Return the (x, y) coordinate for the center point of the cell that contains the specified text.  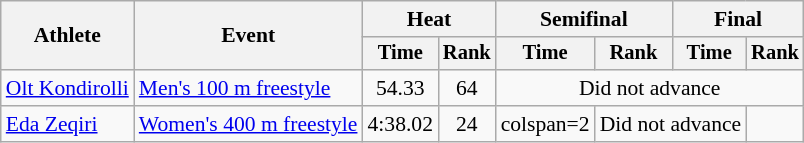
Men's 100 m freestyle (248, 88)
Semifinal (584, 19)
54.33 (400, 88)
Eda Zeqiri (68, 124)
Athlete (68, 36)
4:38.02 (400, 124)
24 (467, 124)
Final (738, 19)
Event (248, 36)
Women's 400 m freestyle (248, 124)
Heat (430, 19)
Olt Kondirolli (68, 88)
colspan=2 (546, 124)
64 (467, 88)
